Provide the (X, Y) coordinate of the cell's center where the given text is located.  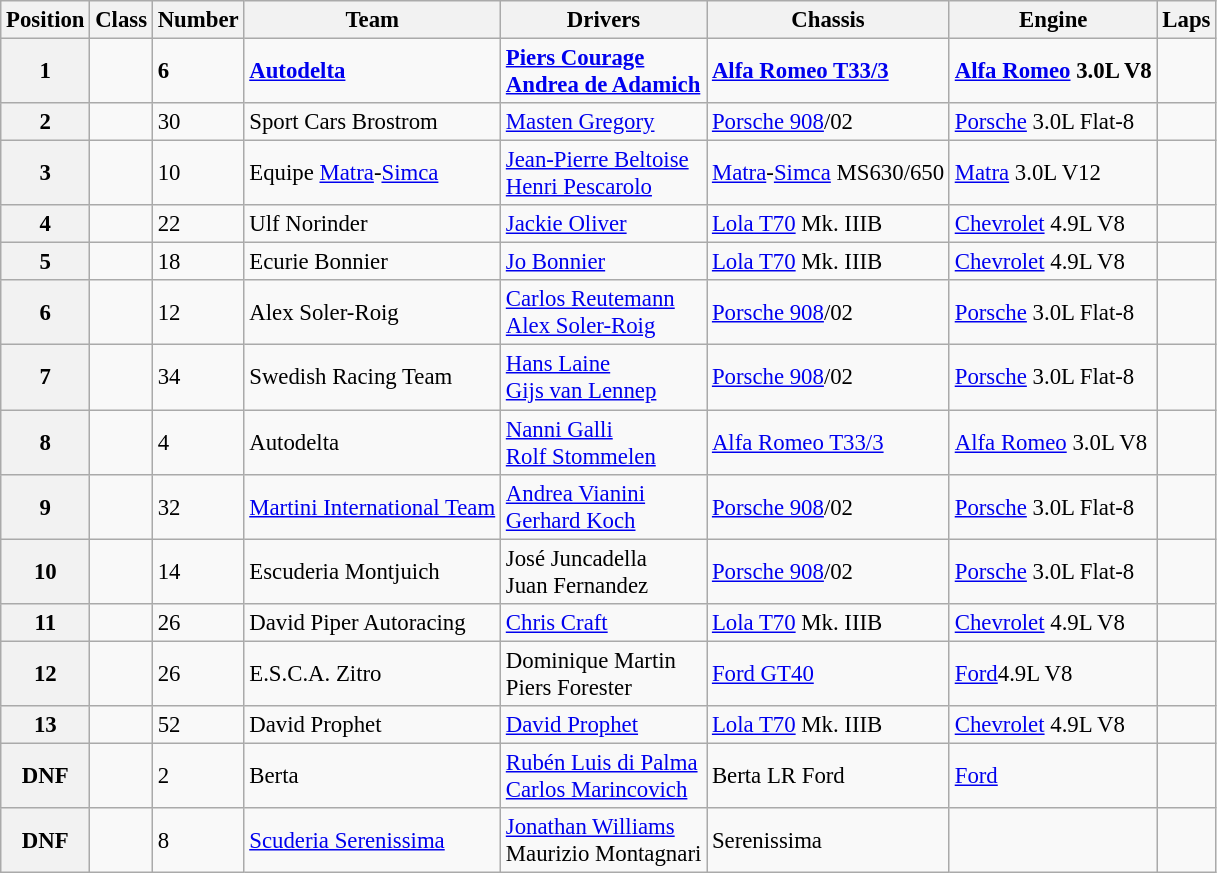
Ford4.9L V8 (1053, 674)
Swedish Racing Team (372, 378)
Matra-Simca MS630/650 (828, 174)
Masten Gregory (604, 122)
Ford (1053, 776)
Berta (372, 776)
11 (46, 622)
32 (198, 506)
34 (198, 378)
22 (198, 224)
Serenissima (828, 840)
Escuderia Montjuich (372, 572)
Engine (1053, 20)
Jackie Oliver (604, 224)
Team (372, 20)
Alex Soler-Roig (372, 312)
52 (198, 725)
Carlos Reutemann Alex Soler-Roig (604, 312)
Ford GT40 (828, 674)
30 (198, 122)
Drivers (604, 20)
9 (46, 506)
Class (122, 20)
Berta LR Ford (828, 776)
3 (46, 174)
Jean-Pierre Beltoise Henri Pescarolo (604, 174)
Hans Laine Gijs van Lennep (604, 378)
Sport Cars Brostrom (372, 122)
Position (46, 20)
José Juncadella Juan Fernandez (604, 572)
13 (46, 725)
Equipe Matra-Simca (372, 174)
Dominique Martin Piers Forester (604, 674)
Scuderia Serenissima (372, 840)
Nanni Galli Rolf Stommelen (604, 442)
7 (46, 378)
Laps (1186, 20)
Piers Courage Andrea de Adamich (604, 72)
14 (198, 572)
Jo Bonnier (604, 262)
Jonathan Williams Maurizio Montagnari (604, 840)
18 (198, 262)
Ecurie Bonnier (372, 262)
5 (46, 262)
1 (46, 72)
Matra 3.0L V12 (1053, 174)
Rubén Luis di Palma Carlos Marincovich (604, 776)
Chris Craft (604, 622)
David Piper Autoracing (372, 622)
Martini International Team (372, 506)
E.S.C.A. Zitro (372, 674)
Number (198, 20)
Ulf Norinder (372, 224)
Andrea Vianini Gerhard Koch (604, 506)
Chassis (828, 20)
